For the text-containing cell, return its midpoint in [x, y] coordinate format. 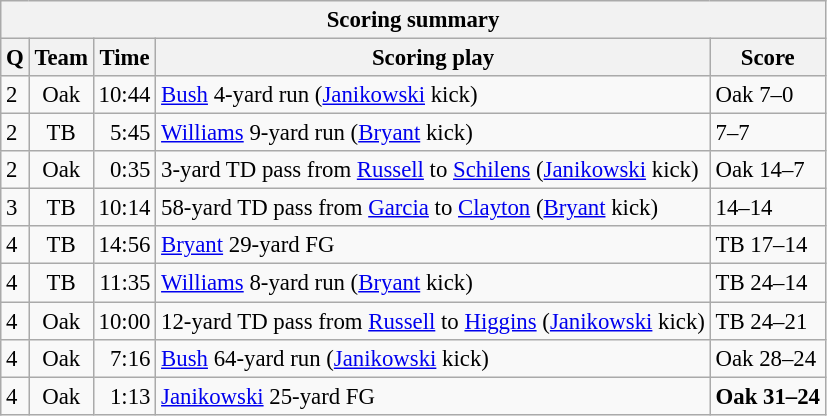
Williams 9-yard run (Bryant kick) [433, 133]
Bryant 29-yard FG [433, 245]
Q [15, 58]
Oak 28–24 [768, 358]
Oak 14–7 [768, 170]
TB 17–14 [768, 245]
7:16 [124, 358]
Bush 64-yard run (Janikowski kick) [433, 358]
1:13 [124, 396]
14–14 [768, 208]
Scoring summary [414, 20]
Oak 7–0 [768, 95]
Janikowski 25-yard FG [433, 396]
TB 24–14 [768, 283]
TB 24–21 [768, 321]
Williams 8-yard run (Bryant kick) [433, 283]
7–7 [768, 133]
3 [15, 208]
Team [61, 58]
3-yard TD pass from Russell to Schilens (Janikowski kick) [433, 170]
Bush 4-yard run (Janikowski kick) [433, 95]
Score [768, 58]
0:35 [124, 170]
10:44 [124, 95]
Oak 31–24 [768, 396]
10:00 [124, 321]
12-yard TD pass from Russell to Higgins (Janikowski kick) [433, 321]
14:56 [124, 245]
Time [124, 58]
58-yard TD pass from Garcia to Clayton (Bryant kick) [433, 208]
10:14 [124, 208]
11:35 [124, 283]
Scoring play [433, 58]
5:45 [124, 133]
